Pinpoint the cell where the given text exists, returning its [X, Y] midpoint coordinate. 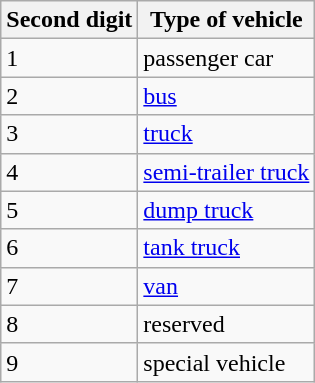
5 [70, 210]
van [226, 286]
passenger car [226, 58]
2 [70, 96]
bus [226, 96]
9 [70, 362]
special vehicle [226, 362]
Type of vehicle [226, 20]
tank truck [226, 248]
3 [70, 134]
1 [70, 58]
reserved [226, 324]
8 [70, 324]
Second digit [70, 20]
4 [70, 172]
6 [70, 248]
7 [70, 286]
semi-trailer truck [226, 172]
truck [226, 134]
dump truck [226, 210]
